Capture the cell that displays the provided text and extract its [X, Y] central coordinate. 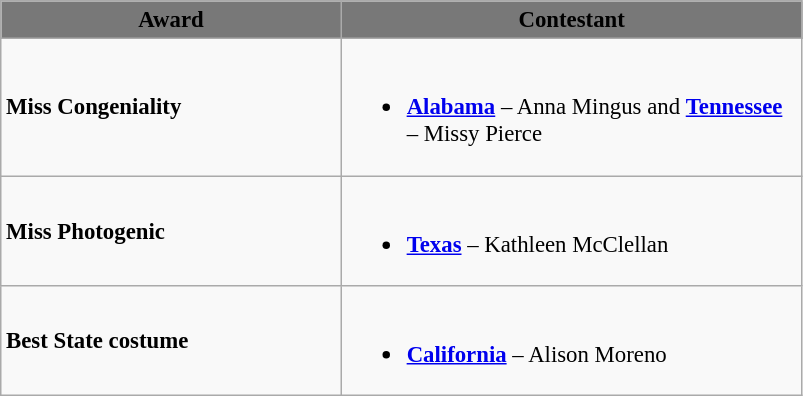
California – Alison Moreno [572, 341]
Best State costume [172, 341]
Miss Photogenic [172, 231]
Award [172, 20]
Texas – Kathleen McClellan [572, 231]
Miss Congeniality [172, 108]
Contestant [572, 20]
Alabama – Anna Mingus and Tennessee – Missy Pierce [572, 108]
